Search for the cell housing the specified text and yield its (X, Y) center coordinate. 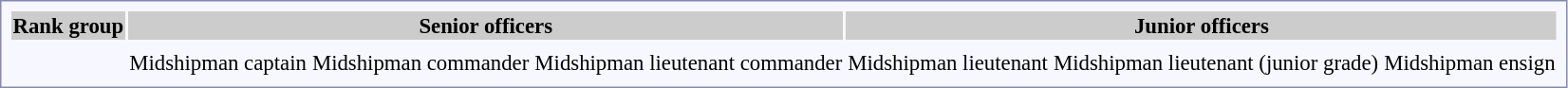
Senior officers (486, 26)
Midshipman commander (420, 62)
Midshipman lieutenant commander (689, 62)
Midshipman captain (218, 62)
Midshipman lieutenant (junior grade) (1215, 62)
Rank group (68, 26)
Midshipman lieutenant (948, 62)
Midshipman ensign (1469, 62)
Junior officers (1202, 26)
